For the text-containing cell, return its midpoint in [X, Y] coordinate format. 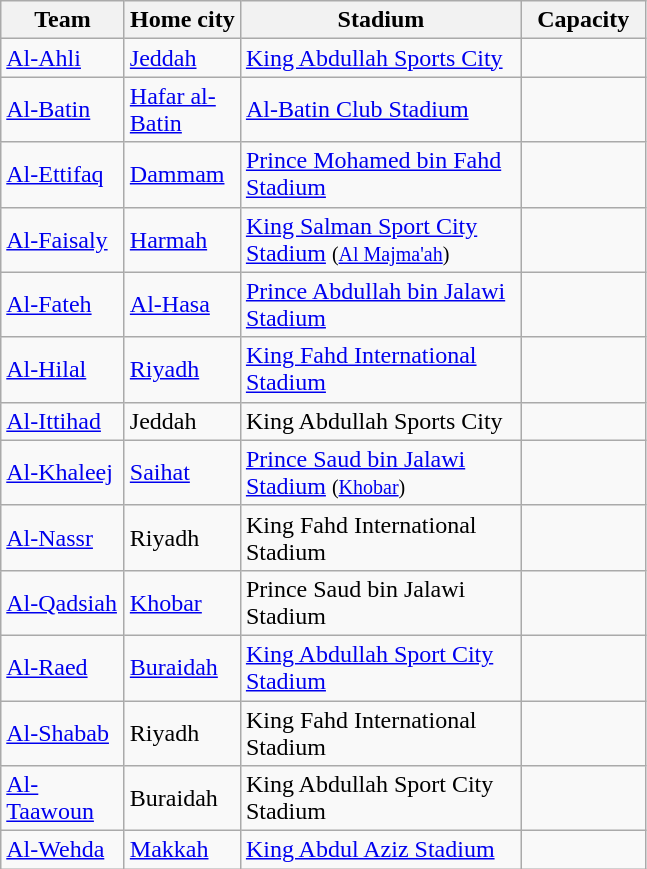
Harmah [182, 240]
Al-Batin Club Stadium [380, 110]
Al-Fateh [63, 304]
King Salman Sport City Stadium (Al Majma'ah) [380, 240]
Prince Saud bin Jalawi Stadium [380, 602]
Al-Taawoun [63, 798]
Capacity [583, 20]
Khobar [182, 602]
Al-Ittihad [63, 421]
Stadium [380, 20]
Al-Khaleej [63, 472]
Prince Saud bin Jalawi Stadium (Khobar) [380, 472]
Al-Faisaly [63, 240]
Makkah [182, 850]
Al-Hasa [182, 304]
Team [63, 20]
Al-Nassr [63, 538]
Hafar al-Batin [182, 110]
Al-Raed [63, 668]
Al-Wehda [63, 850]
Al-Ahli [63, 58]
Prince Mohamed bin Fahd Stadium [380, 174]
Dammam [182, 174]
Saihat [182, 472]
Al-Qadsiah [63, 602]
Al-Ettifaq [63, 174]
Al-Hilal [63, 370]
Al-Batin [63, 110]
King Abdul Aziz Stadium [380, 850]
Prince Abdullah bin Jalawi Stadium [380, 304]
Al-Shabab [63, 732]
Home city [182, 20]
